Detect which cell encompasses the target text, then output its [x, y] center coordinate. 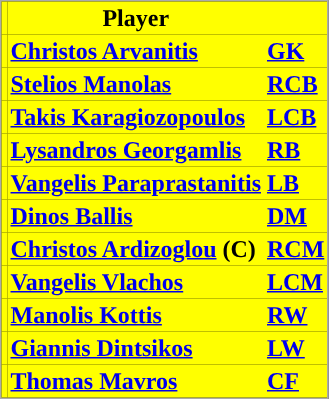
Manolis Kottis [136, 314]
Vangelis Vlachos [136, 282]
Giannis Dintsikos [136, 348]
Player [136, 18]
Christos Ardizoglou (C) [136, 248]
Vangelis Paraprastanitis [136, 182]
RW [296, 314]
Christos Arvanitis [136, 50]
RB [296, 150]
RCM [296, 248]
CF [296, 380]
LW [296, 348]
Thomas Mavros [136, 380]
LCM [296, 282]
DM [296, 216]
Takis Karagiozopoulos [136, 116]
LCB [296, 116]
RCB [296, 84]
LB [296, 182]
Dinos Ballis [136, 216]
Stelios Manolas [136, 84]
Lysandros Georgamlis [136, 150]
GK [296, 50]
